Scan for the cell matching the given text and deliver its (x, y) coordinate at center. 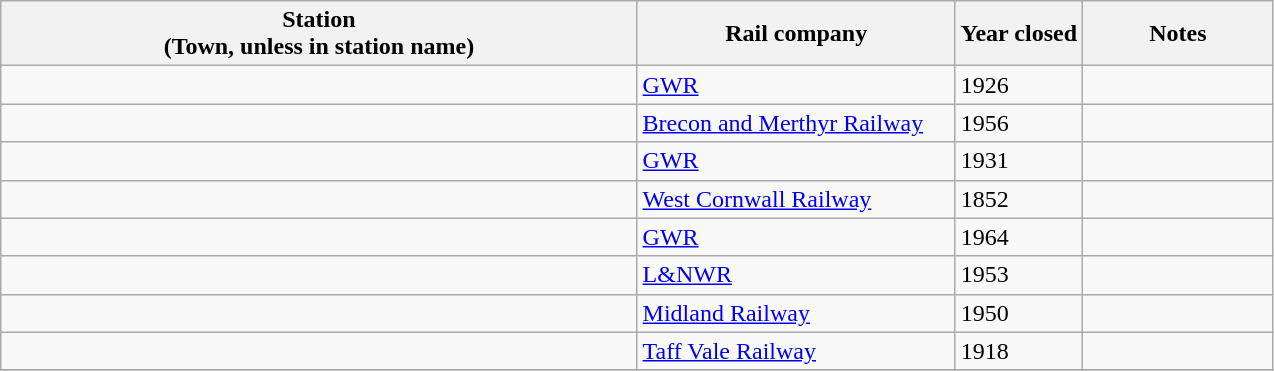
Year closed (1018, 34)
1964 (1018, 237)
1956 (1018, 123)
1953 (1018, 275)
1852 (1018, 199)
1950 (1018, 313)
Notes (1178, 34)
Station(Town, unless in station name) (319, 34)
L&NWR (796, 275)
1931 (1018, 161)
Taff Vale Railway (796, 351)
Midland Railway (796, 313)
1926 (1018, 85)
1918 (1018, 351)
Rail company (796, 34)
Brecon and Merthyr Railway (796, 123)
West Cornwall Railway (796, 199)
